Find where the given text appears and provide that cell's center as (X, Y) coordinate. 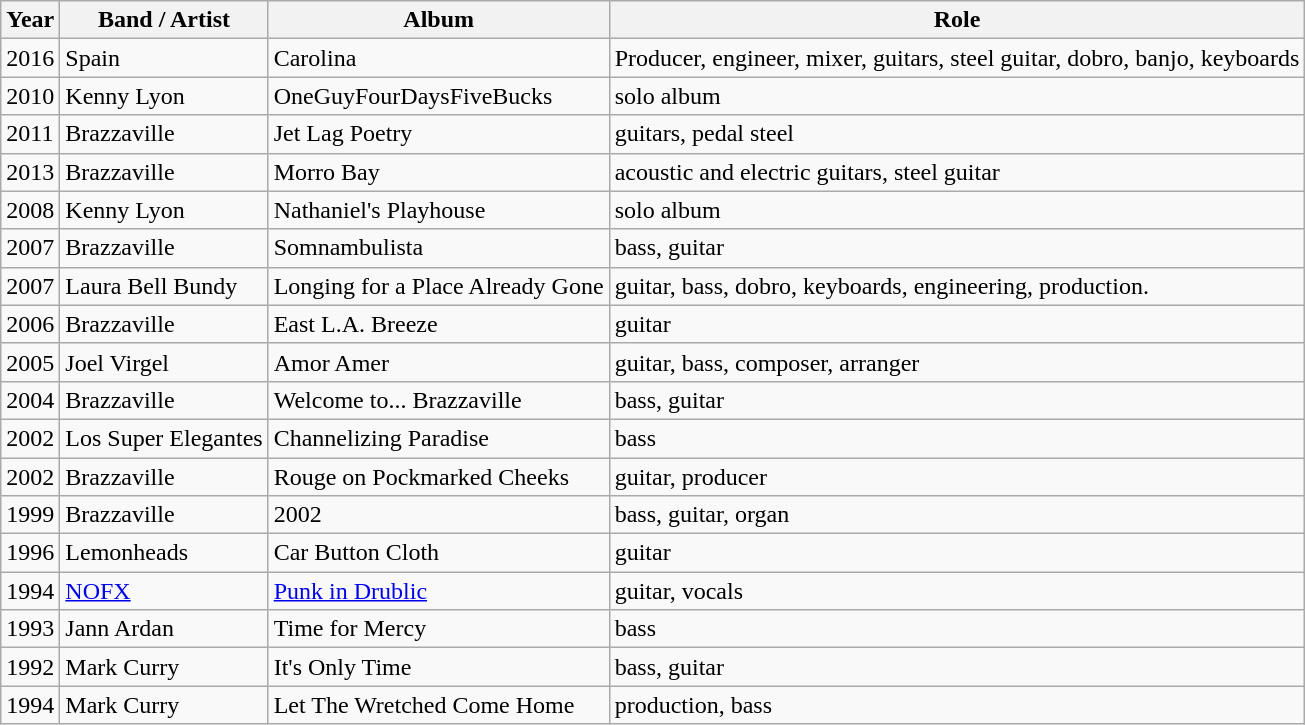
2016 (30, 58)
Jann Ardan (164, 629)
acoustic and electric guitars, steel guitar (957, 172)
Car Button Cloth (438, 553)
Time for Mercy (438, 629)
Somnambulista (438, 248)
Band / Artist (164, 20)
Spain (164, 58)
OneGuyFourDaysFiveBucks (438, 96)
guitar, vocals (957, 591)
2010 (30, 96)
2006 (30, 324)
2011 (30, 134)
Lemonheads (164, 553)
bass, guitar, organ (957, 515)
Punk in Drublic (438, 591)
Amor Amer (438, 362)
Jet Lag Poetry (438, 134)
2008 (30, 210)
1992 (30, 667)
Morro Bay (438, 172)
guitar, bass, composer, arranger (957, 362)
Nathaniel's Playhouse (438, 210)
East L.A. Breeze (438, 324)
NOFX (164, 591)
It's Only Time (438, 667)
Longing for a Place Already Gone (438, 286)
Joel Virgel (164, 362)
2005 (30, 362)
2013 (30, 172)
1996 (30, 553)
Carolina (438, 58)
Role (957, 20)
1999 (30, 515)
Laura Bell Bundy (164, 286)
Producer, engineer, mixer, guitars, steel guitar, dobro, banjo, keyboards (957, 58)
Welcome to... Brazzaville (438, 400)
guitars, pedal steel (957, 134)
Rouge on Pockmarked Cheeks (438, 477)
production, bass (957, 705)
2004 (30, 400)
Year (30, 20)
Album (438, 20)
1993 (30, 629)
Channelizing Paradise (438, 438)
Los Super Elegantes (164, 438)
Let The Wretched Come Home (438, 705)
guitar, producer (957, 477)
guitar, bass, dobro, keyboards, engineering, production. (957, 286)
